From the cell containing the given text, extract its center point as [x, y] coordinate. 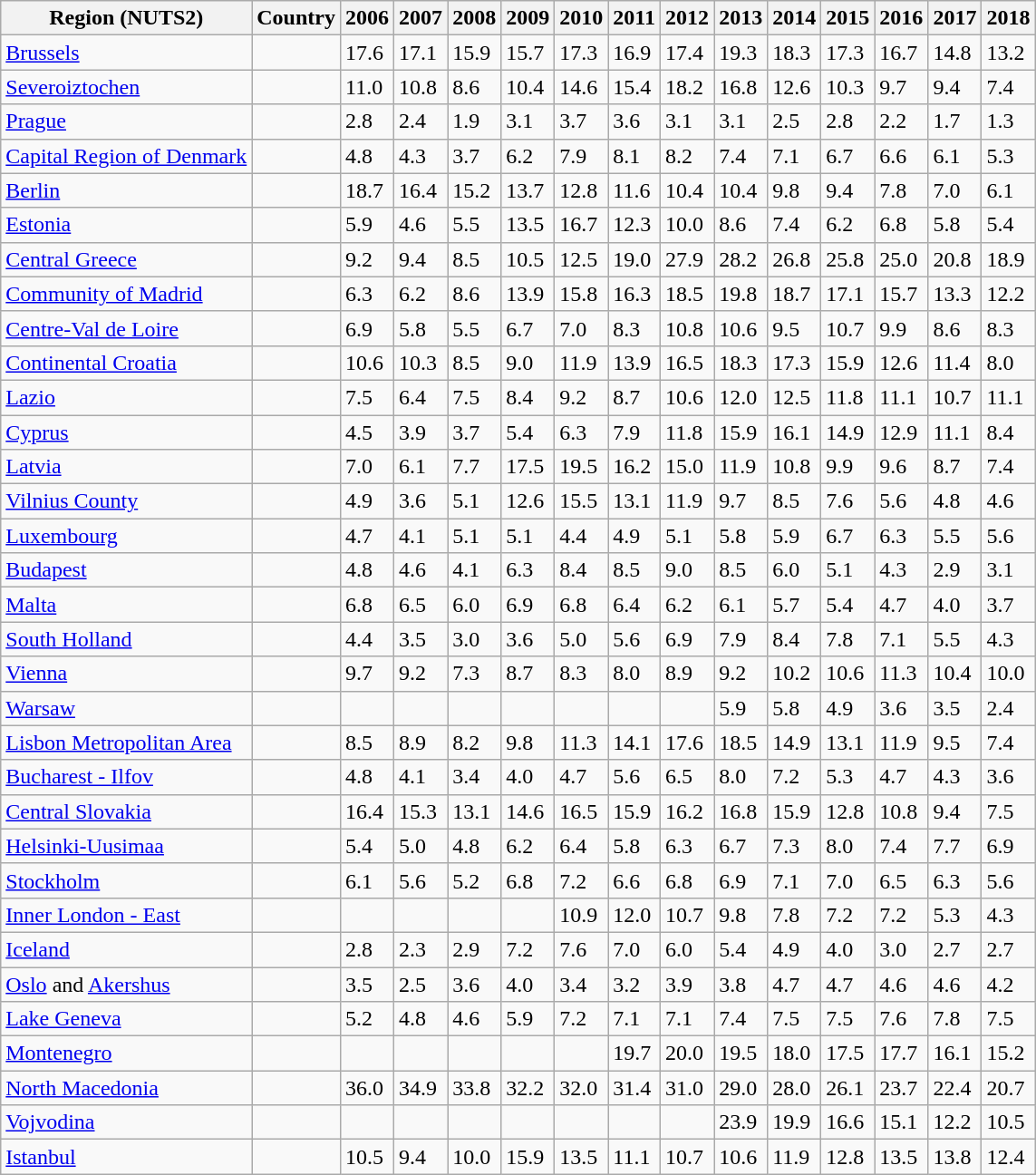
North Macedonia [127, 1088]
1.7 [955, 121]
14.8 [955, 53]
15.1 [901, 1122]
27.9 [687, 259]
2018 [1008, 18]
Continental Croatia [127, 363]
26.8 [794, 259]
25.0 [901, 259]
Cyprus [127, 432]
2015 [848, 18]
Latvia [127, 467]
2014 [794, 18]
4.2 [1008, 984]
31.4 [634, 1088]
2009 [528, 18]
Budapest [127, 570]
19.8 [741, 294]
Malta [127, 605]
Lake Geneva [127, 1019]
28.0 [794, 1088]
20.8 [955, 259]
Lazio [127, 397]
15.0 [687, 467]
32.0 [582, 1088]
2012 [687, 18]
Montenegro [127, 1054]
12.3 [634, 225]
Istanbul [127, 1157]
Prague [127, 121]
13.7 [528, 190]
17.4 [687, 53]
26.1 [848, 1088]
Stockholm [127, 880]
Luxembourg [127, 536]
19.3 [741, 53]
2017 [955, 18]
15.8 [582, 294]
1.3 [1008, 121]
33.8 [475, 1088]
Vilnius County [127, 501]
34.9 [421, 1088]
South Holland [127, 639]
17.7 [901, 1054]
Berlin [127, 190]
Country [296, 18]
9.6 [901, 467]
2016 [901, 18]
8.1 [634, 156]
32.2 [528, 1088]
10.2 [794, 674]
Vojvodina [127, 1122]
18.0 [794, 1054]
Lisbon Metropolitan Area [127, 743]
16.3 [634, 294]
31.0 [687, 1088]
2007 [421, 18]
11.0 [366, 87]
12.4 [1008, 1157]
3.8 [741, 984]
2.2 [901, 121]
Capital Region of Denmark [127, 156]
4.5 [366, 432]
23.9 [741, 1122]
14.1 [634, 743]
2010 [582, 18]
Bucharest - Ilfov [127, 777]
5.7 [794, 605]
19.9 [794, 1122]
Central Slovakia [127, 811]
13.8 [955, 1157]
20.0 [687, 1054]
25.8 [848, 259]
Iceland [127, 949]
16.6 [848, 1122]
18.9 [1008, 259]
11.6 [634, 190]
Warsaw [127, 708]
3.2 [634, 984]
22.4 [955, 1088]
19.0 [634, 259]
12.9 [901, 432]
11.4 [955, 363]
Estonia [127, 225]
Central Greece [127, 259]
Region (NUTS2) [127, 18]
29.0 [741, 1088]
Vienna [127, 674]
Centre-Val de Loire [127, 328]
Inner London - East [127, 915]
Brussels [127, 53]
1.9 [475, 121]
23.7 [901, 1088]
15.3 [421, 811]
Helsinki-Uusimaa [127, 846]
2013 [741, 18]
36.0 [366, 1088]
13.2 [1008, 53]
13.3 [955, 294]
19.7 [634, 1054]
2.3 [421, 949]
15.5 [582, 501]
2006 [366, 18]
2008 [475, 18]
Severoiztochen [127, 87]
15.4 [634, 87]
28.2 [741, 259]
20.7 [1008, 1088]
18.2 [687, 87]
Oslo and Akershus [127, 984]
16.9 [634, 53]
10.9 [582, 915]
Community of Madrid [127, 294]
2011 [634, 18]
